Locate the cell with the specified text and output its (X, Y) center coordinate. 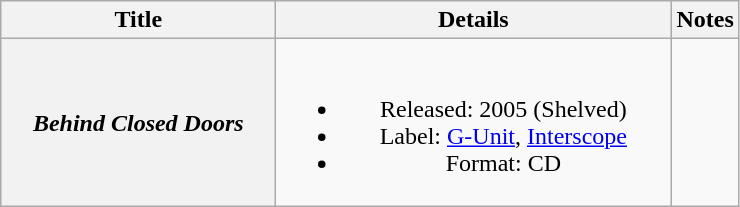
Details (474, 20)
Behind Closed Doors (138, 122)
Notes (705, 20)
Released: 2005 (Shelved)Label: G-Unit, InterscopeFormat: CD (474, 122)
Title (138, 20)
